Detect which cell encompasses the target text, then output its [X, Y] center coordinate. 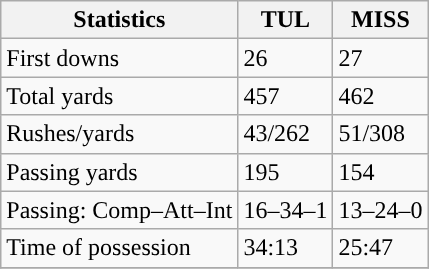
Statistics [120, 20]
51/308 [380, 134]
TUL [286, 20]
26 [286, 58]
Time of possession [120, 248]
Passing: Comp–Att–Int [120, 210]
13–24–0 [380, 210]
457 [286, 96]
First downs [120, 58]
25:47 [380, 248]
Rushes/yards [120, 134]
195 [286, 172]
34:13 [286, 248]
462 [380, 96]
MISS [380, 20]
27 [380, 58]
Total yards [120, 96]
154 [380, 172]
Passing yards [120, 172]
16–34–1 [286, 210]
43/262 [286, 134]
